Return [x, y] of the center of cell containing provided text 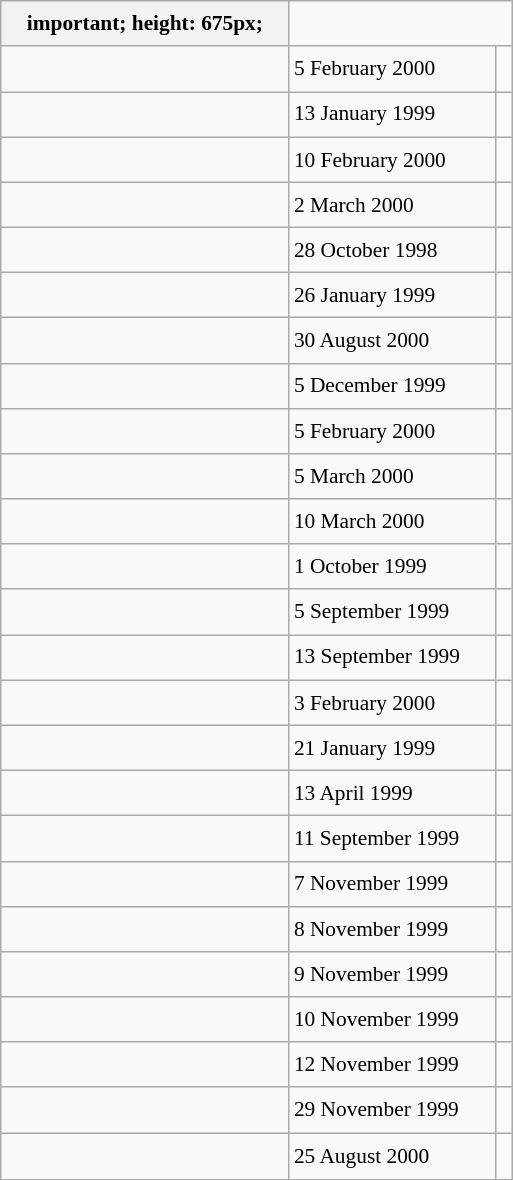
13 September 1999 [392, 658]
5 September 1999 [392, 612]
5 March 2000 [392, 476]
13 April 1999 [392, 792]
28 October 1998 [392, 250]
13 January 1999 [392, 114]
12 November 1999 [392, 1064]
5 December 1999 [392, 386]
2 March 2000 [392, 204]
10 November 1999 [392, 1020]
1 October 1999 [392, 566]
21 January 1999 [392, 748]
30 August 2000 [392, 340]
10 March 2000 [392, 522]
7 November 1999 [392, 884]
26 January 1999 [392, 296]
25 August 2000 [392, 1156]
10 February 2000 [392, 160]
8 November 1999 [392, 928]
3 February 2000 [392, 702]
9 November 1999 [392, 974]
11 September 1999 [392, 838]
29 November 1999 [392, 1110]
important; height: 675px; [145, 24]
